Pinpoint the cell where the given text exists, returning its [x, y] midpoint coordinate. 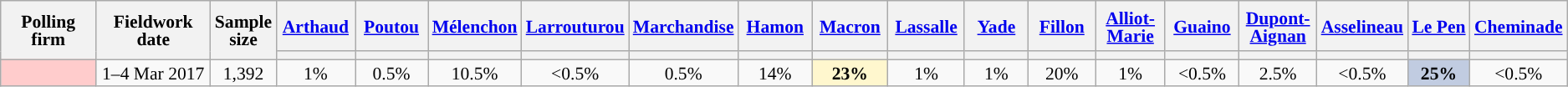
1–4 Mar 2017 [154, 72]
25% [1438, 72]
Alliot-Marie [1131, 26]
Le Pen [1438, 26]
1,392 [243, 72]
Fieldwork date [154, 30]
Lassalle [927, 26]
Mélenchon [475, 26]
Poutou [391, 26]
Yade [996, 26]
20% [1062, 72]
Cheminade [1519, 26]
Macron [850, 26]
Guaino [1202, 26]
Dupont-Aignan [1278, 26]
Marchandise [684, 26]
Larrouturou [575, 26]
Hamon [775, 26]
23% [850, 72]
Arthaud [315, 26]
2.5% [1278, 72]
14% [775, 72]
10.5% [475, 72]
Samplesize [243, 30]
Fillon [1062, 26]
Asselineau [1362, 26]
Polling firm [49, 30]
